Output the (x, y) coordinate of the center of the cell containing the given text.  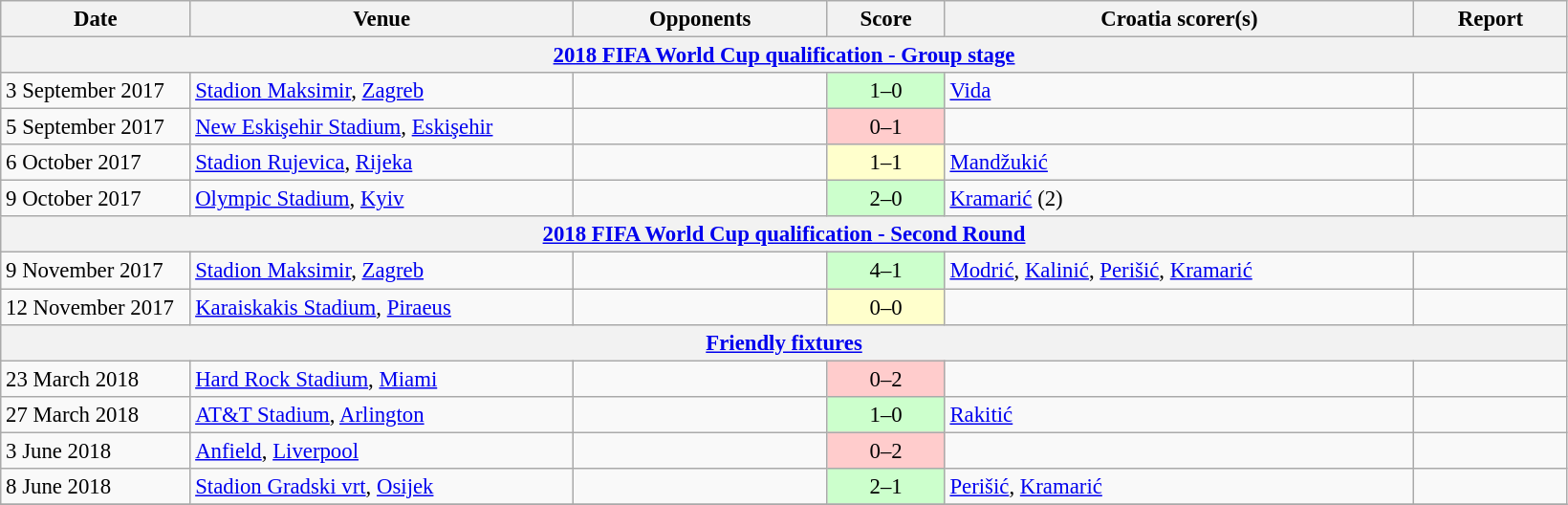
Kramarić (2) (1180, 199)
Report (1492, 19)
Mandžukić (1180, 163)
2018 FIFA World Cup qualification - Group stage (784, 55)
Modrić, Kalinić, Perišić, Kramarić (1180, 271)
AT&T Stadium, Arlington (382, 414)
1–1 (885, 163)
New Eskişehir Stadium, Eskişehir (382, 127)
Stadion Rujevica, Rijeka (382, 163)
Karaiskakis Stadium, Piraeus (382, 307)
Date (96, 19)
2018 FIFA World Cup qualification - Second Round (784, 234)
Score (885, 19)
Friendly fixtures (784, 342)
Venue (382, 19)
23 March 2018 (96, 379)
3 June 2018 (96, 450)
Rakitić (1180, 414)
Croatia scorer(s) (1180, 19)
27 March 2018 (96, 414)
6 October 2017 (96, 163)
Olympic Stadium, Kyiv (382, 199)
Perišić, Kramarić (1180, 487)
0–0 (885, 307)
Anfield, Liverpool (382, 450)
Stadion Gradski vrt, Osijek (382, 487)
12 November 2017 (96, 307)
5 September 2017 (96, 127)
8 June 2018 (96, 487)
3 September 2017 (96, 91)
9 November 2017 (96, 271)
Opponents (700, 19)
2–1 (885, 487)
Vida (1180, 91)
4–1 (885, 271)
Hard Rock Stadium, Miami (382, 379)
2–0 (885, 199)
0–1 (885, 127)
9 October 2017 (96, 199)
